Locate the cell with the specified text and output its [x, y] center coordinate. 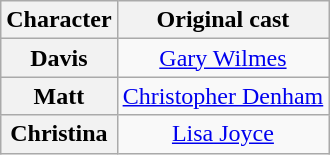
Lisa Joyce [223, 134]
Character [59, 20]
Christina [59, 134]
Davis [59, 58]
Matt [59, 96]
Gary Wilmes [223, 58]
Christopher Denham [223, 96]
Original cast [223, 20]
